Find where the given text appears and provide that cell's center as (x, y) coordinate. 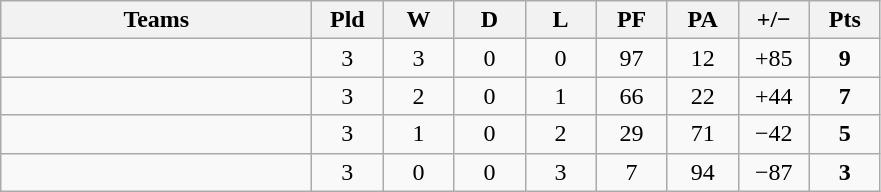
L (560, 20)
Teams (156, 20)
−42 (774, 134)
+/− (774, 20)
94 (702, 172)
66 (632, 96)
71 (702, 134)
Pts (844, 20)
PF (632, 20)
+44 (774, 96)
PA (702, 20)
9 (844, 58)
97 (632, 58)
Pld (348, 20)
29 (632, 134)
D (490, 20)
5 (844, 134)
22 (702, 96)
12 (702, 58)
−87 (774, 172)
W (418, 20)
+85 (774, 58)
